Detect which cell encompasses the target text, then output its (x, y) center coordinate. 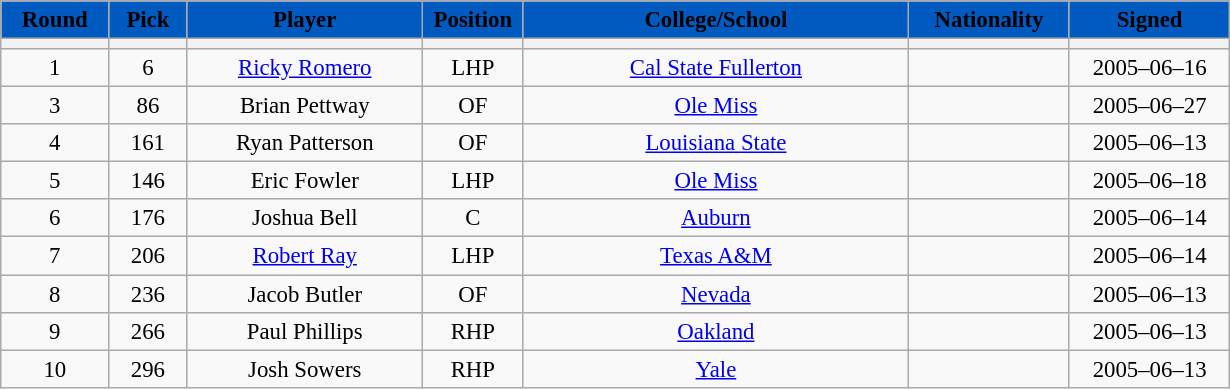
2005–06–27 (1150, 106)
College/School (716, 20)
161 (148, 143)
266 (148, 331)
176 (148, 219)
Signed (1150, 20)
Yale (716, 369)
10 (55, 369)
236 (148, 294)
7 (55, 256)
3 (55, 106)
1 (55, 68)
Round (55, 20)
Joshua Bell (305, 219)
Brian Pettway (305, 106)
8 (55, 294)
Texas A&M (716, 256)
4 (55, 143)
206 (148, 256)
Auburn (716, 219)
2005–06–16 (1150, 68)
Nationality (990, 20)
86 (148, 106)
Paul Phillips (305, 331)
Louisiana State (716, 143)
Player (305, 20)
Eric Fowler (305, 181)
Pick (148, 20)
146 (148, 181)
Robert Ray (305, 256)
C (474, 219)
Ryan Patterson (305, 143)
Jacob Butler (305, 294)
Position (474, 20)
2005–06–18 (1150, 181)
Ricky Romero (305, 68)
5 (55, 181)
9 (55, 331)
Nevada (716, 294)
Oakland (716, 331)
Josh Sowers (305, 369)
296 (148, 369)
Cal State Fullerton (716, 68)
